Return the (x, y) coordinate for the center point of the cell that contains the specified text.  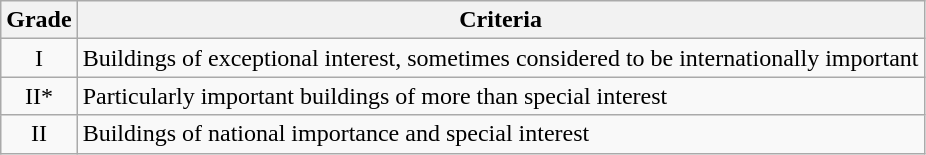
II* (39, 96)
Buildings of exceptional interest, sometimes considered to be internationally important (500, 58)
Buildings of national importance and special interest (500, 134)
I (39, 58)
Particularly important buildings of more than special interest (500, 96)
Criteria (500, 20)
II (39, 134)
Grade (39, 20)
